Pinpoint the cell where the given text exists, returning its [x, y] midpoint coordinate. 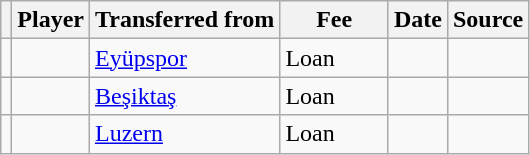
Beşiktaş [185, 96]
Player [51, 20]
Eyüpspor [185, 58]
Transferred from [185, 20]
Date [418, 20]
Luzern [185, 134]
Source [488, 20]
Fee [334, 20]
